Scan for the cell matching the given text and deliver its [x, y] coordinate at center. 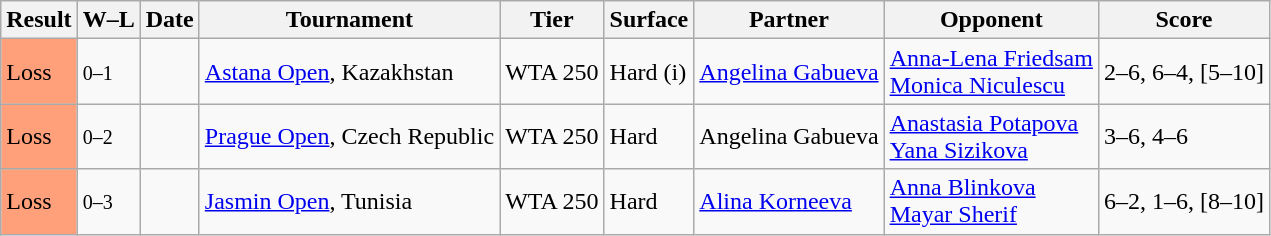
Surface [649, 20]
Opponent [991, 20]
Tier [552, 20]
Astana Open, Kazakhstan [349, 72]
Hard (i) [649, 72]
Anna Blinkova Mayar Sherif [991, 202]
Anastasia Potapova Yana Sizikova [991, 136]
Alina Korneeva [789, 202]
Prague Open, Czech Republic [349, 136]
Score [1184, 20]
3–6, 4–6 [1184, 136]
Jasmin Open, Tunisia [349, 202]
Date [170, 20]
0–3 [108, 202]
Anna-Lena Friedsam Monica Niculescu [991, 72]
0–2 [108, 136]
Partner [789, 20]
Result [39, 20]
2–6, 6–4, [5–10] [1184, 72]
0–1 [108, 72]
Tournament [349, 20]
6–2, 1–6, [8–10] [1184, 202]
W–L [108, 20]
